Extract the [X, Y] coordinate from the center of the cell holding the provided text.  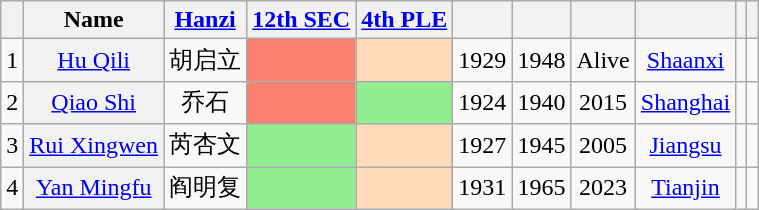
芮杏文 [206, 146]
Name [94, 20]
2 [12, 102]
Hu Qili [94, 60]
Shanghai [685, 102]
4th PLE [404, 20]
2023 [603, 188]
1940 [542, 102]
Shaanxi [685, 60]
12th SEC [302, 20]
Alive [603, 60]
1927 [482, 146]
1924 [482, 102]
1945 [542, 146]
阎明复 [206, 188]
胡启立 [206, 60]
Jiangsu [685, 146]
Yan Mingfu [94, 188]
Tianjin [685, 188]
1948 [542, 60]
Qiao Shi [94, 102]
2015 [603, 102]
1929 [482, 60]
4 [12, 188]
乔石 [206, 102]
3 [12, 146]
1 [12, 60]
2005 [603, 146]
Hanzi [206, 20]
1931 [482, 188]
Rui Xingwen [94, 146]
1965 [542, 188]
